Return the (x, y) coordinate for the center point of the cell that contains the specified text.  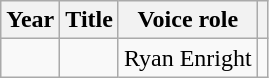
Title (90, 20)
Ryan Enright (188, 58)
Year (30, 20)
Voice role (188, 20)
